Locate the cell with the specified text and output its [x, y] center coordinate. 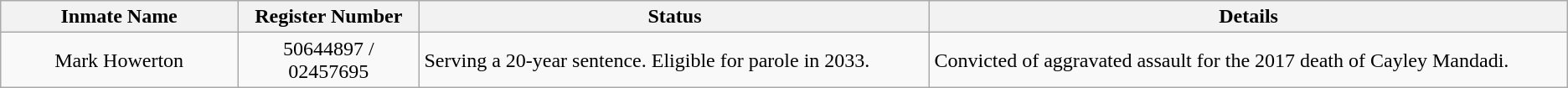
50644897 / 02457695 [328, 60]
Serving a 20-year sentence. Eligible for parole in 2033. [675, 60]
Mark Howerton [119, 60]
Details [1248, 17]
Inmate Name [119, 17]
Status [675, 17]
Register Number [328, 17]
Convicted of aggravated assault for the 2017 death of Cayley Mandadi. [1248, 60]
